Return the [X, Y] coordinate for the center point of the cell that contains the specified text.  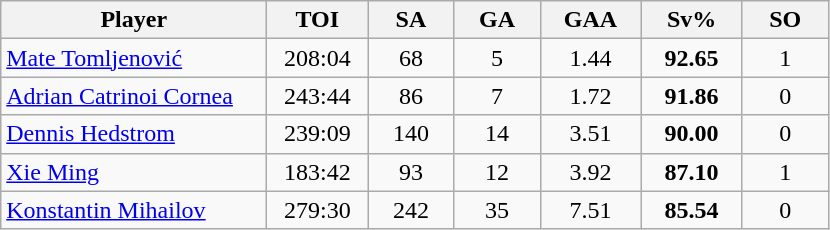
242 [411, 210]
1.44 [590, 58]
Mate Tomljenović [134, 58]
183:42 [318, 172]
TOI [318, 20]
Sv% [692, 20]
243:44 [318, 96]
7 [497, 96]
68 [411, 58]
Dennis Hedstrom [134, 134]
5 [497, 58]
86 [411, 96]
208:04 [318, 58]
93 [411, 172]
279:30 [318, 210]
Konstantin Mihailov [134, 210]
85.54 [692, 210]
Xie Ming [134, 172]
GA [497, 20]
Player [134, 20]
140 [411, 134]
91.86 [692, 96]
GAA [590, 20]
3.51 [590, 134]
87.10 [692, 172]
SA [411, 20]
90.00 [692, 134]
239:09 [318, 134]
35 [497, 210]
1.72 [590, 96]
14 [497, 134]
12 [497, 172]
7.51 [590, 210]
Adrian Catrinoi Cornea [134, 96]
92.65 [692, 58]
SO [785, 20]
3.92 [590, 172]
